Provide the [X, Y] coordinate of the cell's center where the given text is located.  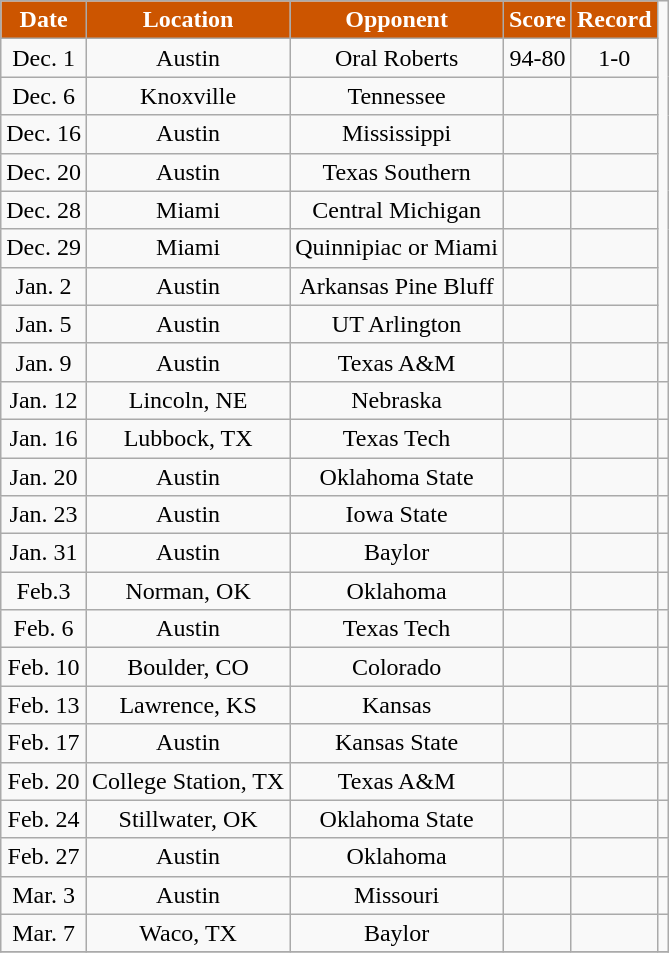
Jan. 20 [44, 477]
Dec. 29 [44, 248]
Texas Southern [397, 172]
Dec. 6 [44, 96]
Colorado [397, 667]
Lincoln, NE [188, 400]
Waco, TX [188, 933]
Opponent [397, 20]
Arkansas Pine Bluff [397, 286]
Dec. 16 [44, 134]
Mar. 7 [44, 933]
Mississippi [397, 134]
Dec. 1 [44, 58]
Feb.3 [44, 591]
Jan. 2 [44, 286]
Feb. 24 [44, 819]
Norman, OK [188, 591]
Stillwater, OK [188, 819]
Quinnipiac or Miami [397, 248]
Kansas [397, 705]
Feb. 27 [44, 857]
Iowa State [397, 515]
Jan. 12 [44, 400]
Central Michigan [397, 210]
Date [44, 20]
94-80 [537, 58]
Feb. 20 [44, 781]
Lawrence, KS [188, 705]
Jan. 16 [44, 438]
Missouri [397, 895]
Dec. 20 [44, 172]
Jan. 31 [44, 553]
Kansas State [397, 743]
UT Arlington [397, 324]
Lubbock, TX [188, 438]
Nebraska [397, 400]
Dec. 28 [44, 210]
Feb. 6 [44, 629]
College Station, TX [188, 781]
Knoxville [188, 96]
Feb. 17 [44, 743]
Boulder, CO [188, 667]
Record [614, 20]
Jan. 5 [44, 324]
Jan. 23 [44, 515]
Mar. 3 [44, 895]
Location [188, 20]
Jan. 9 [44, 362]
Score [537, 20]
Feb. 10 [44, 667]
Tennessee [397, 96]
Feb. 13 [44, 705]
1-0 [614, 58]
Oral Roberts [397, 58]
